Capture the cell that displays the provided text and extract its (x, y) central coordinate. 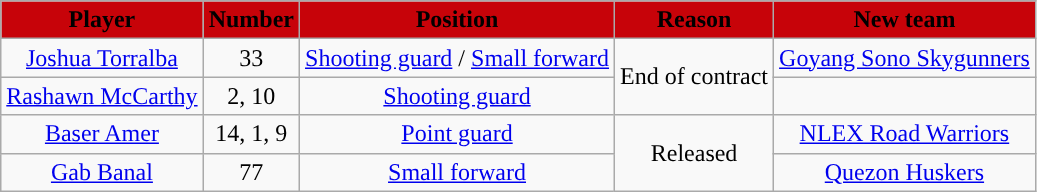
End of contract (694, 77)
New team (905, 20)
Small forward (458, 172)
14, 1, 9 (251, 134)
Reason (694, 20)
Baser Amer (102, 134)
Joshua Torralba (102, 58)
77 (251, 172)
Point guard (458, 134)
Rashawn McCarthy (102, 96)
Player (102, 20)
Shooting guard (458, 96)
2, 10 (251, 96)
NLEX Road Warriors (905, 134)
Position (458, 20)
33 (251, 58)
Shooting guard / Small forward (458, 58)
Goyang Sono Skygunners (905, 58)
Released (694, 153)
Number (251, 20)
Gab Banal (102, 172)
Quezon Huskers (905, 172)
